For the text-containing cell, return its midpoint in [X, Y] coordinate format. 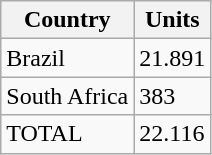
22.116 [172, 134]
Brazil [68, 58]
TOTAL [68, 134]
21.891 [172, 58]
Units [172, 20]
South Africa [68, 96]
Country [68, 20]
383 [172, 96]
